Pinpoint the cell where the given text exists, returning its [X, Y] midpoint coordinate. 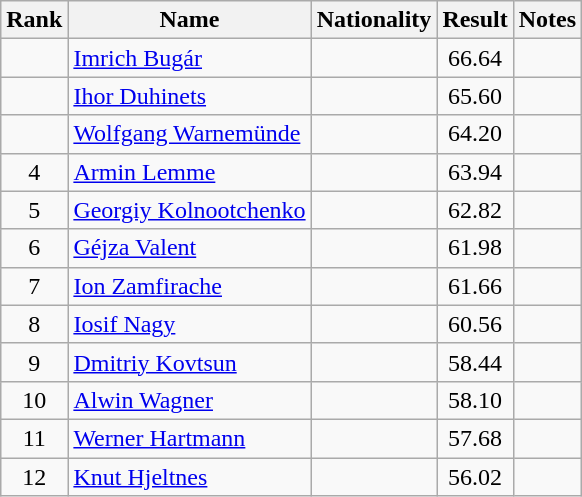
5 [34, 210]
Georgiy Kolnootchenko [190, 210]
58.10 [475, 400]
Imrich Bugár [190, 58]
Dmitriy Kovtsun [190, 362]
4 [34, 172]
58.44 [475, 362]
57.68 [475, 438]
12 [34, 477]
Ihor Duhinets [190, 96]
61.66 [475, 286]
Armin Lemme [190, 172]
Ion Zamfirache [190, 286]
Name [190, 20]
10 [34, 400]
Notes [547, 20]
64.20 [475, 134]
Knut Hjeltnes [190, 477]
7 [34, 286]
11 [34, 438]
8 [34, 324]
Result [475, 20]
61.98 [475, 248]
Werner Hartmann [190, 438]
63.94 [475, 172]
65.60 [475, 96]
Wolfgang Warnemünde [190, 134]
Nationality [374, 20]
9 [34, 362]
62.82 [475, 210]
66.64 [475, 58]
60.56 [475, 324]
6 [34, 248]
Alwin Wagner [190, 400]
Géjza Valent [190, 248]
Iosif Nagy [190, 324]
Rank [34, 20]
56.02 [475, 477]
